Capture the cell that displays the provided text and extract its (X, Y) central coordinate. 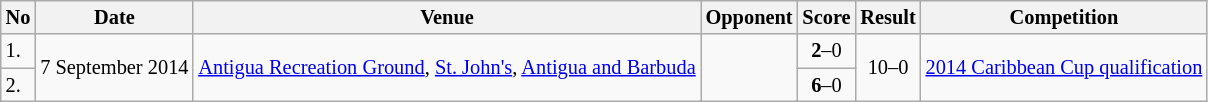
Date (114, 17)
2–0 (826, 51)
No (18, 17)
10–0 (888, 68)
Score (826, 17)
6–0 (826, 85)
7 September 2014 (114, 68)
Opponent (750, 17)
2. (18, 85)
Venue (446, 17)
Result (888, 17)
Antigua Recreation Ground, St. John's, Antigua and Barbuda (446, 68)
2014 Caribbean Cup qualification (1064, 68)
Competition (1064, 17)
1. (18, 51)
